Return the [x, y] coordinate for the center point of the cell that contains the specified text.  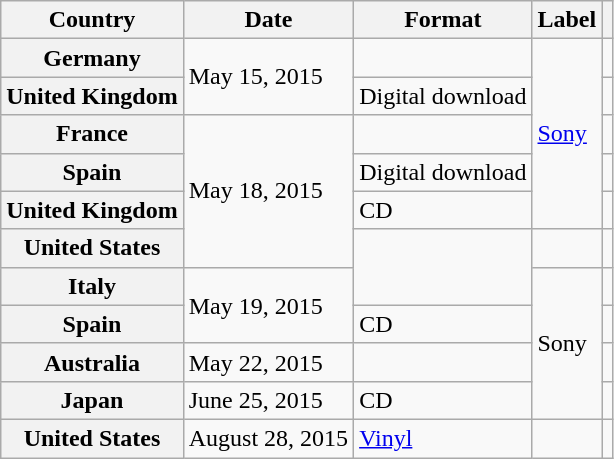
August 28, 2015 [268, 438]
Date [268, 20]
Country [92, 20]
Label [567, 20]
Italy [92, 286]
May 22, 2015 [268, 362]
Vinyl [443, 438]
May 18, 2015 [268, 191]
Australia [92, 362]
May 15, 2015 [268, 77]
Germany [92, 58]
May 19, 2015 [268, 305]
Japan [92, 400]
France [92, 134]
Format [443, 20]
June 25, 2015 [268, 400]
